For the text-containing cell, return its midpoint in (x, y) coordinate format. 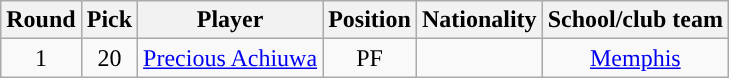
Position (370, 20)
Memphis (635, 58)
20 (109, 58)
Nationality (479, 20)
1 (41, 58)
School/club team (635, 20)
Round (41, 20)
Player (230, 20)
PF (370, 58)
Precious Achiuwa (230, 58)
Pick (109, 20)
